Find where the given text appears and provide that cell's center as (X, Y) coordinate. 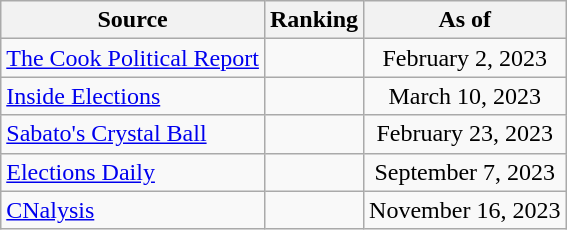
November 16, 2023 (465, 210)
March 10, 2023 (465, 96)
February 2, 2023 (465, 58)
The Cook Political Report (133, 58)
September 7, 2023 (465, 172)
February 23, 2023 (465, 134)
Elections Daily (133, 172)
As of (465, 20)
Inside Elections (133, 96)
Ranking (314, 20)
Source (133, 20)
CNalysis (133, 210)
Sabato's Crystal Ball (133, 134)
